Return the (X, Y) coordinate for the center point of the cell that contains the specified text.  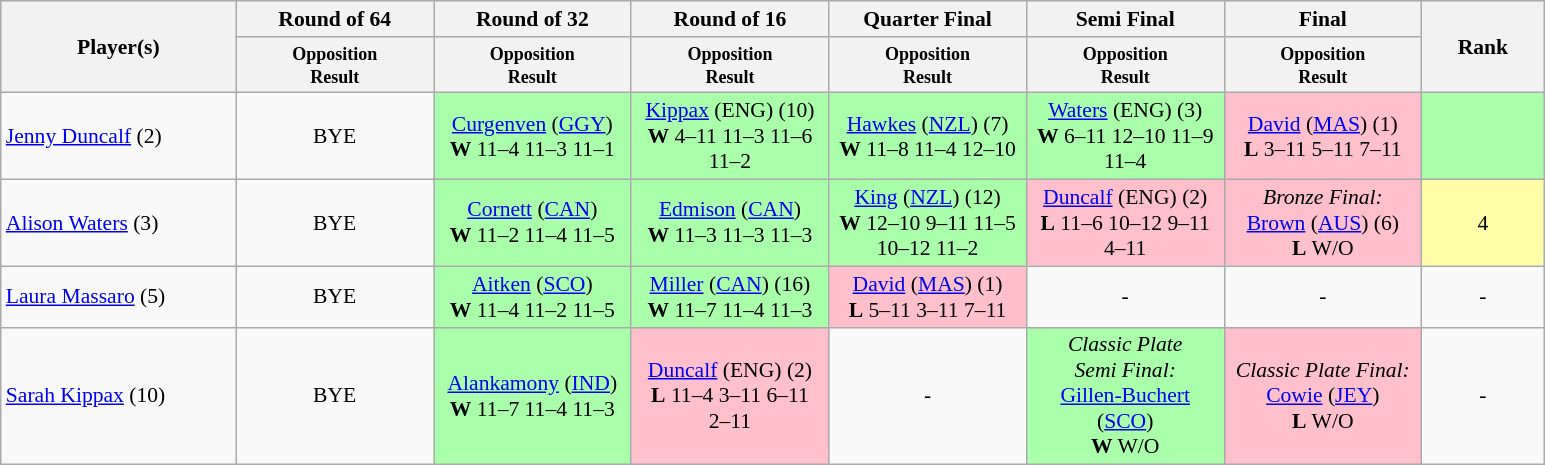
4 (1484, 224)
Quarter Final (928, 19)
Round of 16 (730, 19)
Edmison (CAN)W 11–3 11–3 11–3 (730, 224)
King (NZL) (12)W 12–10 9–11 11–510–12 11–2 (928, 224)
Jenny Duncalf (2) (118, 136)
Curgenven (GGY)W 11–4 11–3 11–1 (533, 136)
Cornett (CAN)W 11–2 11–4 11–5 (533, 224)
Miller (CAN) (16)W 11–7 11–4 11–3 (730, 296)
Bronze Final: Brown (AUS) (6)L W/O (1323, 224)
Duncalf (ENG) (2)L 11–6 10–12 9–114–11 (1125, 224)
Sarah Kippax (10) (118, 396)
Aitken (SCO)W 11–4 11–2 11–5 (533, 296)
Alison Waters (3) (118, 224)
Hawkes (NZL) (7)W 11–8 11–4 12–10 (928, 136)
Laura Massaro (5) (118, 296)
David (MAS) (1)L 5–11 3–11 7–11 (928, 296)
Alankamony (IND)W 11–7 11–4 11–3 (533, 396)
Round of 64 (335, 19)
Duncalf (ENG) (2)L 11–4 3–11 6–112–11 (730, 396)
Final (1323, 19)
Kippax (ENG) (10)W 4–11 11–3 11–611–2 (730, 136)
David (MAS) (1)L 3–11 5–11 7–11 (1323, 136)
Classic PlateSemi Final: Gillen-Buchert (SCO)W W/O (1125, 396)
Player(s) (118, 47)
Semi Final (1125, 19)
Round of 32 (533, 19)
Waters (ENG) (3)W 6–11 12–10 11–911–4 (1125, 136)
Rank (1484, 47)
Classic Plate Final: Cowie (JEY)L W/O (1323, 396)
